Detect which cell encompasses the target text, then output its [X, Y] center coordinate. 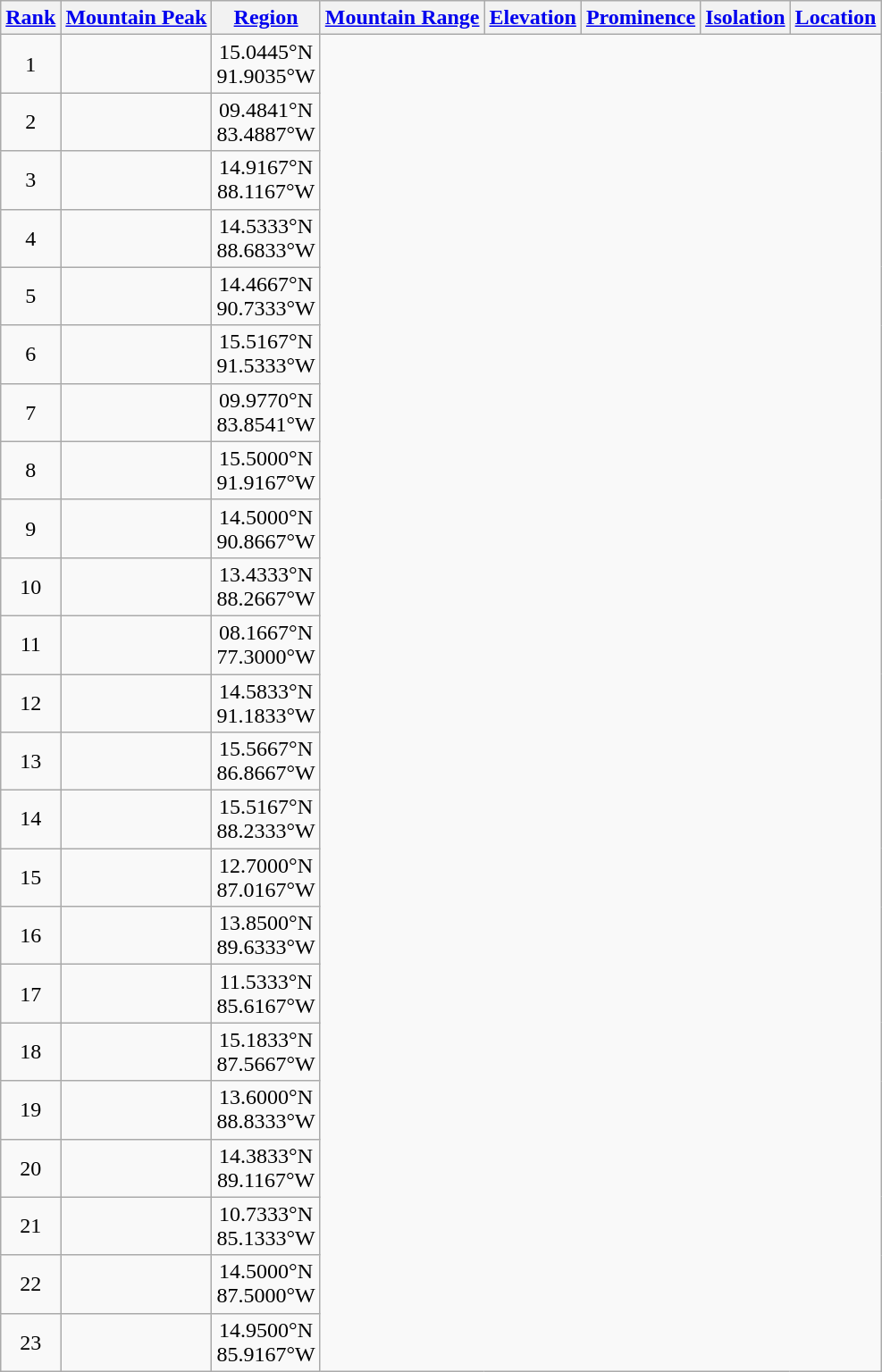
15.1833°N87.5667°W [266, 1052]
Region [266, 18]
2 [30, 121]
12 [30, 702]
15 [30, 877]
15.0445°N91.9035°W [266, 64]
09.9770°N83.8541°W [266, 413]
17 [30, 993]
14 [30, 820]
Elevation [533, 18]
8 [30, 470]
6 [30, 354]
Isolation [745, 18]
16 [30, 936]
14.5833°N91.1833°W [266, 702]
14.4667°N90.7333°W [266, 297]
18 [30, 1052]
08.1667°N77.3000°W [266, 645]
13.4333°N88.2667°W [266, 586]
15.5167°N88.2333°W [266, 820]
14.9500°N85.9167°W [266, 1342]
15.5667°N86.8667°W [266, 761]
5 [30, 297]
13.8500°N89.6333°W [266, 936]
13 [30, 761]
Mountain Range [402, 18]
Prominence [640, 18]
Rank [30, 18]
15.5000°N91.9167°W [266, 470]
4 [30, 238]
14.5000°N90.8667°W [266, 529]
9 [30, 529]
1 [30, 64]
20 [30, 1168]
14.5000°N87.5000°W [266, 1284]
10.7333°N85.1333°W [266, 1226]
14.9167°N88.1167°W [266, 180]
11 [30, 645]
10 [30, 586]
22 [30, 1284]
19 [30, 1109]
12.7000°N87.0167°W [266, 877]
11.5333°N85.6167°W [266, 993]
21 [30, 1226]
09.4841°N83.4887°W [266, 121]
14.5333°N88.6833°W [266, 238]
15.5167°N91.5333°W [266, 354]
13.6000°N88.8333°W [266, 1109]
23 [30, 1342]
Mountain Peak [136, 18]
14.3833°N89.1167°W [266, 1168]
7 [30, 413]
3 [30, 180]
Location [836, 18]
